For the text-containing cell, return its midpoint in (x, y) coordinate format. 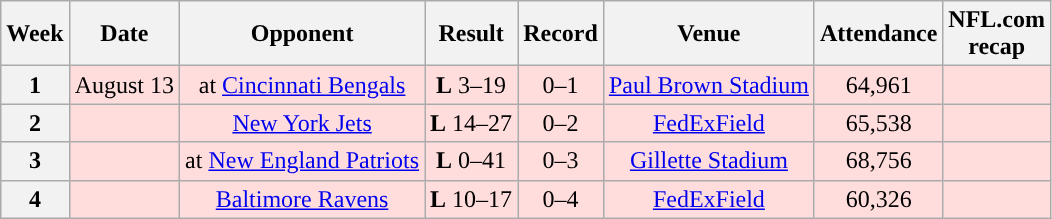
Record (561, 34)
68,756 (878, 161)
at Cincinnati Bengals (302, 85)
New York Jets (302, 123)
Baltimore Ravens (302, 199)
3 (35, 161)
L 10–17 (472, 199)
August 13 (124, 85)
L 0–41 (472, 161)
4 (35, 199)
0–2 (561, 123)
2 (35, 123)
Venue (708, 34)
Opponent (302, 34)
NFL.comrecap (997, 34)
Attendance (878, 34)
60,326 (878, 199)
Week (35, 34)
Result (472, 34)
Paul Brown Stadium (708, 85)
1 (35, 85)
L 3–19 (472, 85)
64,961 (878, 85)
Date (124, 34)
L 14–27 (472, 123)
0–1 (561, 85)
65,538 (878, 123)
at New England Patriots (302, 161)
0–3 (561, 161)
0–4 (561, 199)
Gillette Stadium (708, 161)
